Identify which cell holds the provided text, then report its (X, Y) central coordinate. 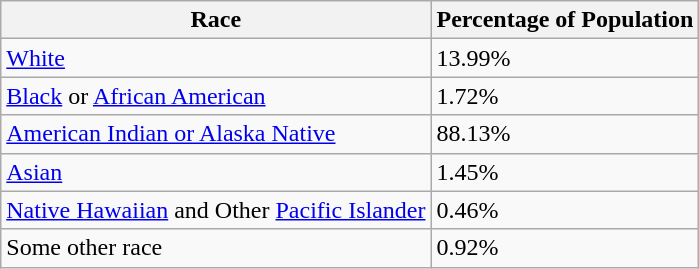
Some other race (216, 248)
Black or African American (216, 96)
Percentage of Population (565, 20)
Race (216, 20)
88.13% (565, 134)
13.99% (565, 58)
0.46% (565, 210)
Native Hawaiian and Other Pacific Islander (216, 210)
American Indian or Alaska Native (216, 134)
Asian (216, 172)
0.92% (565, 248)
1.45% (565, 172)
White (216, 58)
1.72% (565, 96)
